Detect which cell encompasses the target text, then output its [x, y] center coordinate. 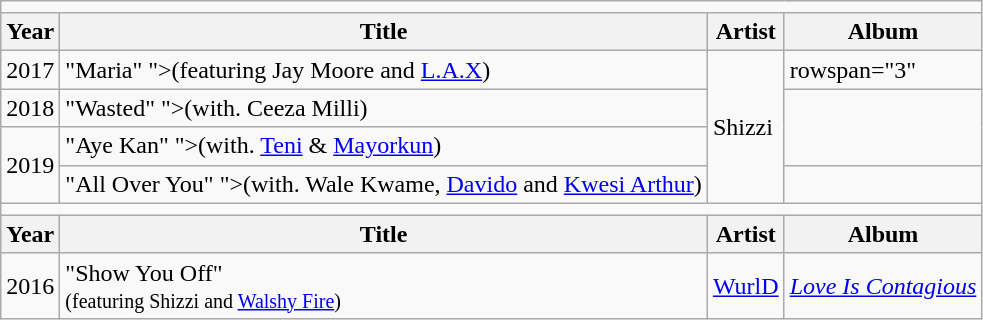
2016 [30, 286]
"Show You Off"(featuring Shizzi and Walshy Fire) [384, 286]
"Wasted" ">(with. Ceeza Milli) [384, 108]
"Aye Kan" ">(with. Teni & Mayorkun) [384, 146]
Shizzi [746, 127]
2018 [30, 108]
Love Is Contagious [883, 286]
"All Over You" ">(with. Wale Kwame, Davido and Kwesi Arthur) [384, 184]
rowspan="3" [883, 70]
WurlD [746, 286]
2019 [30, 165]
"Maria" ">(featuring Jay Moore and L.A.X) [384, 70]
2017 [30, 70]
